Detect which cell encompasses the target text, then output its (x, y) center coordinate. 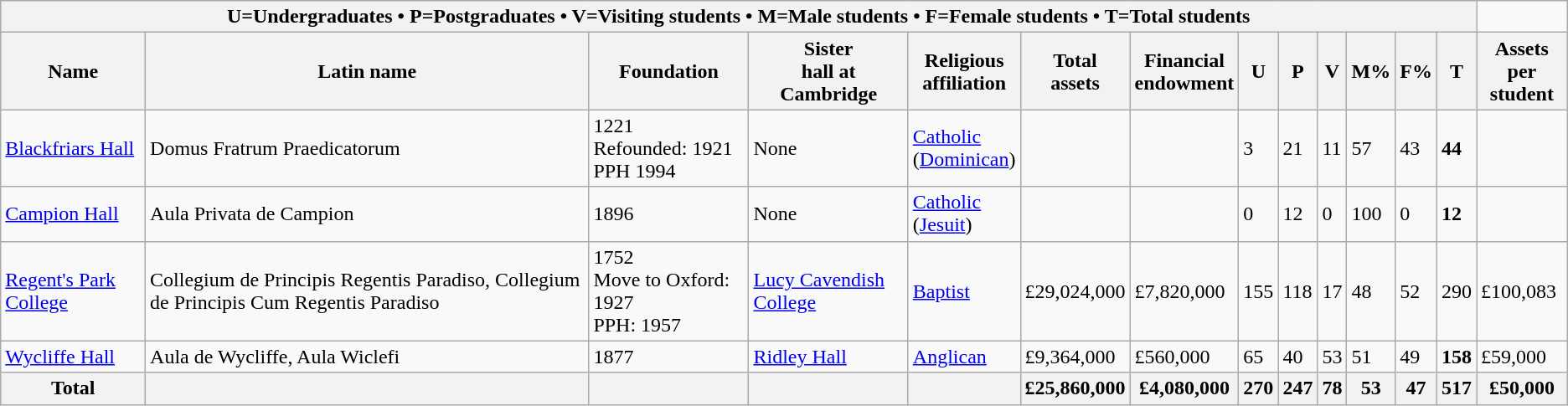
Campion Hall (74, 214)
1752Move to Oxford: 1927PPH: 1957 (668, 291)
Foundation (668, 71)
£9,364,000 (1075, 357)
1877 (668, 357)
517 (1456, 388)
Ridley Hall (828, 357)
65 (1258, 357)
Assets perstudent (1521, 71)
Aula de Wycliffe, Aula Wiclefi (367, 357)
Catholic(Jesuit) (964, 214)
47 (1416, 388)
M% (1371, 71)
U=Undergraduates • P=Postgraduates • V=Visiting students • M=Male students • F=Female students • T=Total students (739, 17)
T (1456, 71)
Sisterhall at Cambridge (828, 71)
£560,000 (1184, 357)
Totalassets (1075, 71)
Blackfriars Hall (74, 148)
21 (1298, 148)
43 (1416, 148)
44 (1456, 148)
247 (1298, 388)
£59,000 (1521, 357)
Latin name (367, 71)
£29,024,000 (1075, 291)
52 (1416, 291)
£25,860,000 (1075, 388)
£100,083 (1521, 291)
Anglican (964, 357)
£50,000 (1521, 388)
51 (1371, 357)
48 (1371, 291)
290 (1456, 291)
Regent's Park College (74, 291)
P (1298, 71)
40 (1298, 357)
100 (1371, 214)
Collegium de Principis Regentis Paradiso, Collegium de Principis Cum Regentis Paradiso (367, 291)
£4,080,000 (1184, 388)
49 (1416, 357)
11 (1332, 148)
78 (1332, 388)
Catholic(Dominican) (964, 148)
Religiousaffiliation (964, 71)
Aula Privata de Campion (367, 214)
1221Refounded: 1921PPH 1994 (668, 148)
V (1332, 71)
1896 (668, 214)
Baptist (964, 291)
Lucy Cavendish College (828, 291)
57 (1371, 148)
158 (1456, 357)
155 (1258, 291)
270 (1258, 388)
17 (1332, 291)
U (1258, 71)
Wycliffe Hall (74, 357)
Financialendowment (1184, 71)
3 (1258, 148)
F% (1416, 71)
Name (74, 71)
Domus Fratrum Praedicatorum (367, 148)
£7,820,000 (1184, 291)
118 (1298, 291)
Total (74, 388)
